Capture the cell that displays the provided text and extract its (X, Y) central coordinate. 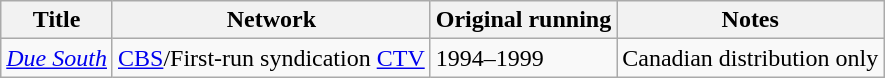
Canadian distribution only (750, 58)
Title (57, 20)
1994–1999 (523, 58)
Original running (523, 20)
Notes (750, 20)
Due South (57, 58)
CBS/First-run syndication CTV (271, 58)
Network (271, 20)
